Pinpoint the cell where the given text exists, returning its [x, y] midpoint coordinate. 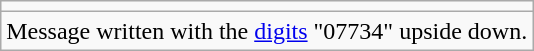
Message written with the digits "07734" upside down. [267, 31]
